Output the [X, Y] coordinate of the center of the cell containing the given text.  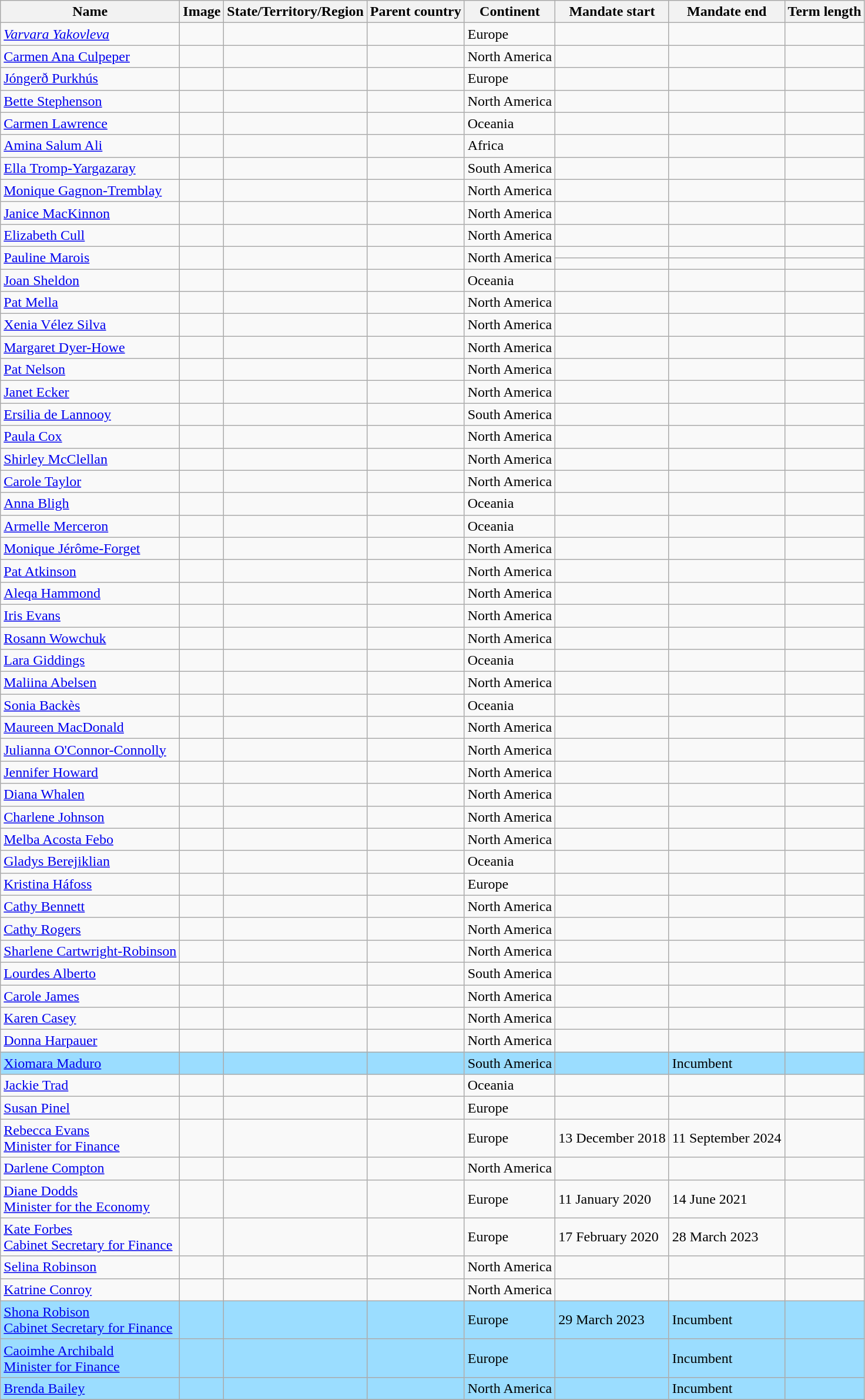
Pat Mella [90, 303]
Maureen MacDonald [90, 728]
Continent [509, 12]
Caoimhe ArchibaldMinister for Finance [90, 1358]
Varvara Yakovleva [90, 34]
State/Territory/Region [295, 12]
Term length [824, 12]
Joan Sheldon [90, 280]
Katrine Conroy [90, 1290]
Bette Stephenson [90, 101]
Pauline Marois [90, 257]
Darlene Compton [90, 1168]
Carole James [90, 996]
Anna Bligh [90, 504]
Lourdes Alberto [90, 973]
Karen Casey [90, 1019]
Xenia Vélez Silva [90, 325]
Cathy Bennett [90, 906]
Elizabeth Cull [90, 235]
Jóngerð Purkhús [90, 79]
Brenda Bailey [90, 1388]
Donna Harpauer [90, 1041]
Shirley McClellan [90, 459]
Mandate start [612, 12]
Kate ForbesCabinet Secretary for Finance [90, 1237]
Parent country [415, 12]
Julianna O'Connor-Connolly [90, 750]
Charlene Johnson [90, 817]
Carmen Lawrence [90, 123]
Africa [509, 146]
Gladys Berejiklian [90, 862]
Maliina Abelsen [90, 683]
28 March 2023 [726, 1237]
14 June 2021 [726, 1199]
11 September 2024 [726, 1138]
Janice MacKinnon [90, 213]
11 January 2020 [612, 1199]
Name [90, 12]
Rosann Wowchuk [90, 638]
Aleqa Hammond [90, 593]
Xiomara Maduro [90, 1063]
Susan Pinel [90, 1108]
Margaret Dyer-Howe [90, 347]
29 March 2023 [612, 1320]
Lara Giddings [90, 661]
Armelle Merceron [90, 526]
Paula Cox [90, 437]
Selina Robinson [90, 1267]
Carmen Ana Culpeper [90, 56]
Jackie Trad [90, 1086]
Kristina Háfoss [90, 884]
Ella Tromp-Yargazaray [90, 168]
Mandate end [726, 12]
Image [202, 12]
Cathy Rogers [90, 929]
Jennifer Howard [90, 772]
Carole Taylor [90, 481]
Sonia Backès [90, 705]
Diane DoddsMinister for the Economy [90, 1199]
Pat Atkinson [90, 571]
Ersilia de Lannooy [90, 414]
Diana Whalen [90, 795]
13 December 2018 [612, 1138]
Pat Nelson [90, 370]
Sharlene Cartwright-Robinson [90, 951]
17 February 2020 [612, 1237]
Rebecca EvansMinister for Finance [90, 1138]
Amina Salum Ali [90, 146]
Monique Gagnon-Tremblay [90, 190]
Janet Ecker [90, 392]
Monique Jérôme-Forget [90, 548]
Melba Acosta Febo [90, 839]
Iris Evans [90, 615]
Shona RobisonCabinet Secretary for Finance [90, 1320]
